Provide the (x, y) coordinate of the cell's center where the given text is located.  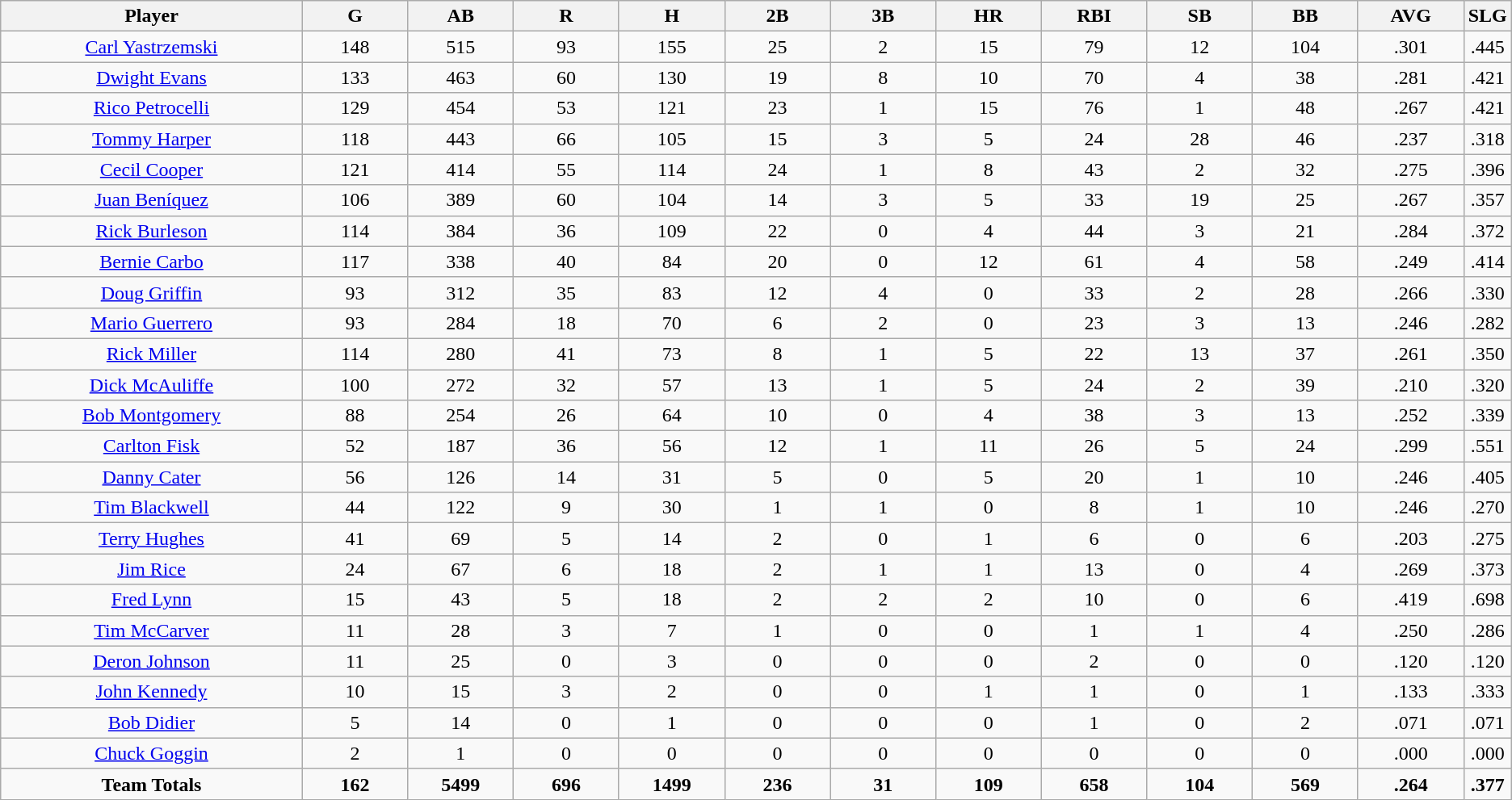
64 (672, 416)
Dick McAuliffe (152, 385)
254 (460, 416)
88 (355, 416)
2B (777, 16)
133 (355, 77)
130 (672, 77)
61 (1094, 262)
.301 (1410, 47)
.372 (1488, 231)
Player (152, 16)
569 (1305, 784)
HR (989, 16)
55 (567, 170)
84 (672, 262)
Carlton Fisk (152, 446)
463 (460, 77)
Rick Miller (152, 354)
187 (460, 446)
G (355, 16)
SB (1200, 16)
.377 (1488, 784)
Deron Johnson (152, 661)
.405 (1488, 477)
.266 (1410, 292)
Carl Yastrzemski (152, 47)
Terry Hughes (152, 538)
280 (460, 354)
.396 (1488, 170)
.339 (1488, 416)
122 (460, 508)
Tommy Harper (152, 139)
Danny Cater (152, 477)
35 (567, 292)
37 (1305, 354)
.282 (1488, 323)
443 (460, 139)
.318 (1488, 139)
.210 (1410, 385)
3B (884, 16)
.261 (1410, 354)
384 (460, 231)
AVG (1410, 16)
66 (567, 139)
.269 (1410, 569)
48 (1305, 108)
105 (672, 139)
Jim Rice (152, 569)
.203 (1410, 538)
.237 (1410, 139)
SLG (1488, 16)
69 (460, 538)
Bernie Carbo (152, 262)
40 (567, 262)
79 (1094, 47)
57 (672, 385)
100 (355, 385)
155 (672, 47)
.249 (1410, 262)
.264 (1410, 784)
.250 (1410, 630)
129 (355, 108)
46 (1305, 139)
Doug Griffin (152, 292)
.333 (1488, 692)
658 (1094, 784)
106 (355, 200)
R (567, 16)
1499 (672, 784)
338 (460, 262)
7 (672, 630)
83 (672, 292)
9 (567, 508)
118 (355, 139)
Dwight Evans (152, 77)
RBI (1094, 16)
58 (1305, 262)
162 (355, 784)
Rick Burleson (152, 231)
.133 (1410, 692)
Chuck Goggin (152, 753)
.252 (1410, 416)
117 (355, 262)
.284 (1410, 231)
67 (460, 569)
.330 (1488, 292)
284 (460, 323)
AB (460, 16)
.299 (1410, 446)
BB (1305, 16)
148 (355, 47)
.270 (1488, 508)
126 (460, 477)
.350 (1488, 354)
Fred Lynn (152, 600)
.698 (1488, 600)
30 (672, 508)
Bob Didier (152, 723)
5499 (460, 784)
.281 (1410, 77)
.445 (1488, 47)
76 (1094, 108)
.419 (1410, 600)
Team Totals (152, 784)
.373 (1488, 569)
.551 (1488, 446)
454 (460, 108)
39 (1305, 385)
Cecil Cooper (152, 170)
Tim Blackwell (152, 508)
73 (672, 354)
236 (777, 784)
272 (460, 385)
John Kennedy (152, 692)
414 (460, 170)
312 (460, 292)
.286 (1488, 630)
H (672, 16)
.320 (1488, 385)
21 (1305, 231)
Bob Montgomery (152, 416)
.414 (1488, 262)
Mario Guerrero (152, 323)
Rico Petrocelli (152, 108)
Juan Beníquez (152, 200)
53 (567, 108)
Tim McCarver (152, 630)
696 (567, 784)
52 (355, 446)
.357 (1488, 200)
389 (460, 200)
515 (460, 47)
